Locate the cell with the specified text and output its (x, y) center coordinate. 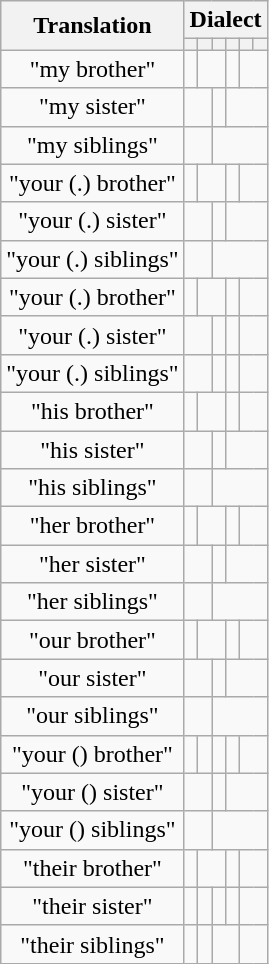
"your () brother" (92, 754)
"their sister" (92, 906)
"your () siblings" (92, 830)
"his sister" (92, 449)
Dialect (226, 20)
"their siblings" (92, 944)
"our siblings" (92, 716)
"her brother" (92, 526)
"our sister" (92, 678)
"his siblings" (92, 488)
"her siblings" (92, 602)
"my sister" (92, 107)
"my siblings" (92, 145)
Translation (92, 26)
"his brother" (92, 411)
"your () sister" (92, 792)
"her sister" (92, 564)
"their brother" (92, 868)
"my brother" (92, 69)
"our brother" (92, 640)
